From the cell containing the given text, extract its center point as [x, y] coordinate. 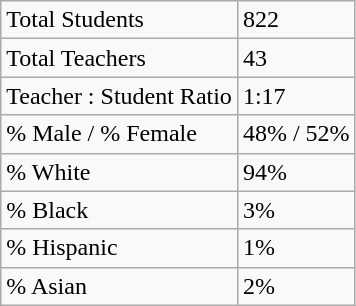
2% [296, 286]
43 [296, 58]
% Asian [120, 286]
3% [296, 210]
Teacher : Student Ratio [120, 96]
% Hispanic [120, 248]
% Black [120, 210]
1% [296, 248]
1:17 [296, 96]
94% [296, 172]
% White [120, 172]
48% / 52% [296, 134]
Total Students [120, 20]
822 [296, 20]
Total Teachers [120, 58]
% Male / % Female [120, 134]
